For the text-containing cell, return its midpoint in [X, Y] coordinate format. 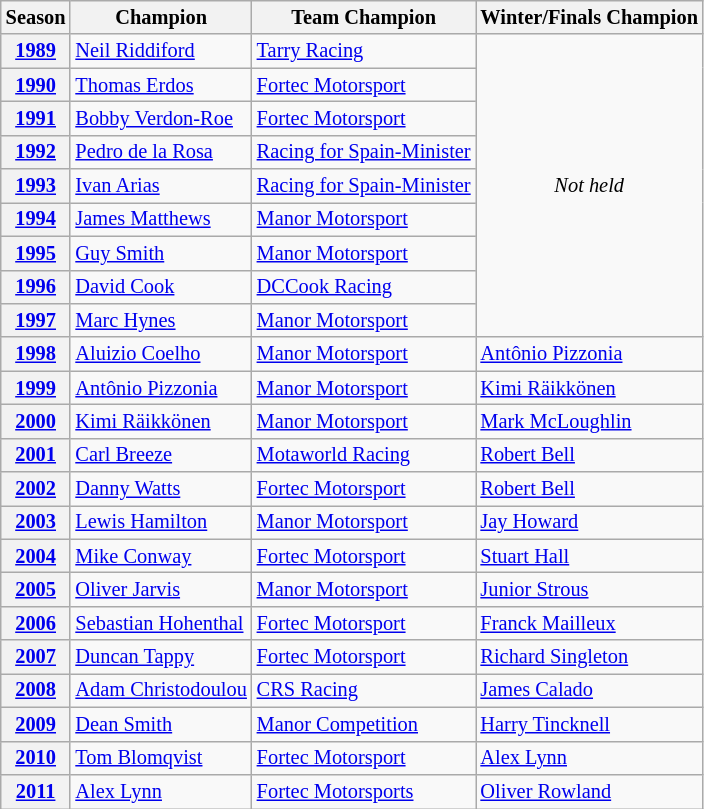
Stuart Hall [590, 556]
1992 [36, 152]
1993 [36, 186]
Harry Tincknell [590, 724]
2000 [36, 421]
DCCook Racing [364, 287]
2007 [36, 657]
Season [36, 17]
Fortec Motorsports [364, 791]
Junior Strous [590, 589]
Aluizio Coelho [160, 354]
Pedro de la Rosa [160, 152]
1990 [36, 85]
Not held [590, 186]
Bobby Verdon-Roe [160, 118]
Duncan Tappy [160, 657]
Thomas Erdos [160, 85]
2003 [36, 522]
1991 [36, 118]
CRS Racing [364, 690]
1997 [36, 320]
2002 [36, 489]
2006 [36, 623]
Danny Watts [160, 489]
1996 [36, 287]
1989 [36, 51]
Tarry Racing [364, 51]
Motaworld Racing [364, 455]
2009 [36, 724]
Jay Howard [590, 522]
Champion [160, 17]
Ivan Arias [160, 186]
Richard Singleton [590, 657]
1999 [36, 388]
James Calado [590, 690]
James Matthews [160, 219]
1995 [36, 253]
Team Champion [364, 17]
2004 [36, 556]
David Cook [160, 287]
2001 [36, 455]
Lewis Hamilton [160, 522]
Marc Hynes [160, 320]
Dean Smith [160, 724]
Guy Smith [160, 253]
Carl Breeze [160, 455]
Mark McLoughlin [590, 421]
Neil Riddiford [160, 51]
Mike Conway [160, 556]
Adam Christodoulou [160, 690]
Winter/Finals Champion [590, 17]
2005 [36, 589]
Tom Blomqvist [160, 758]
Franck Mailleux [590, 623]
1994 [36, 219]
2008 [36, 690]
2010 [36, 758]
Oliver Jarvis [160, 589]
Sebastian Hohenthal [160, 623]
1998 [36, 354]
Oliver Rowland [590, 791]
2011 [36, 791]
Manor Competition [364, 724]
